Capture the cell that displays the provided text and extract its (X, Y) central coordinate. 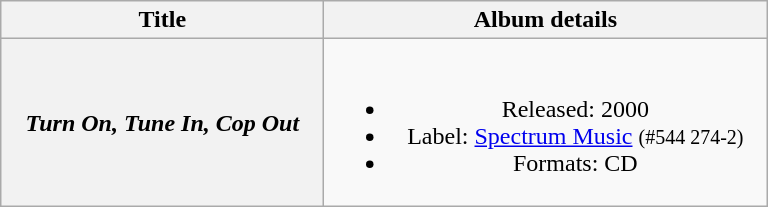
Turn On, Tune In, Cop Out (162, 122)
Title (162, 20)
Album details (546, 20)
Released: 2000Label: Spectrum Music (#544 274-2)Formats: CD (546, 122)
